Capture the cell that displays the provided text and extract its [x, y] central coordinate. 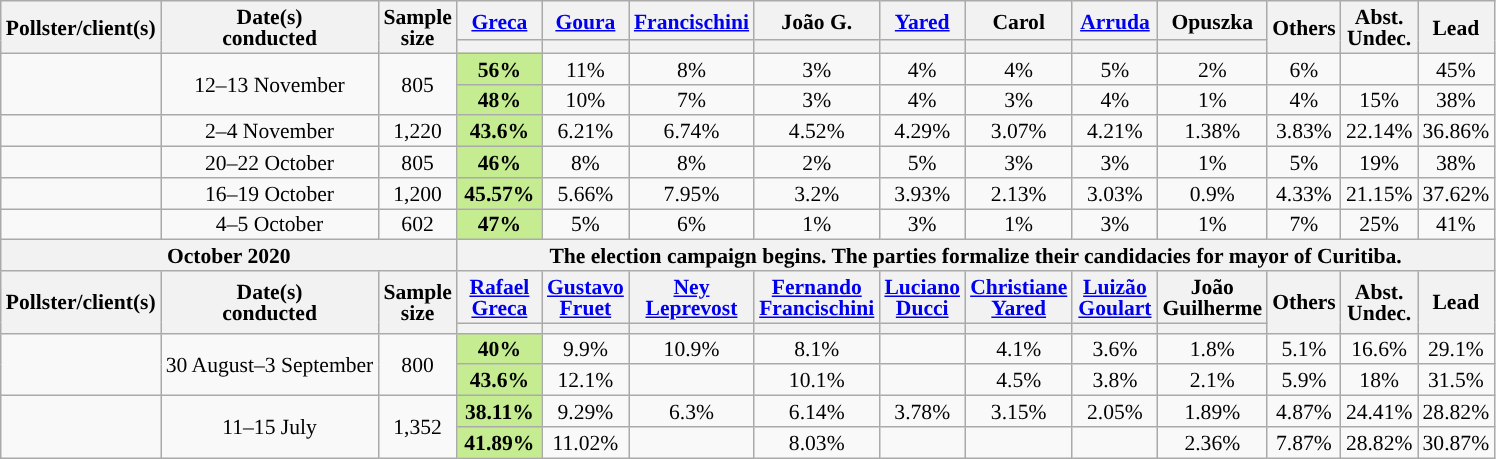
16–19 October [270, 194]
1.8% [1212, 348]
48% [500, 100]
Arruda [1114, 20]
6.74% [692, 132]
41.89% [500, 442]
16.6% [1380, 348]
4.21% [1114, 132]
25% [1380, 224]
31.5% [1456, 380]
7.95% [692, 194]
12–13 November [270, 84]
24.41% [1380, 412]
1.89% [1212, 412]
Fernando Francischini [816, 297]
4.5% [1018, 380]
56% [500, 68]
4.87% [1304, 412]
10.9% [692, 348]
602 [417, 224]
5.66% [586, 194]
11% [586, 68]
João Guilherme [1212, 297]
1,220 [417, 132]
30.87% [1456, 442]
9.29% [586, 412]
18% [1380, 380]
1.38% [1212, 132]
20–22 October [270, 162]
Opuszka [1212, 20]
Christiane Yared [1018, 297]
21.15% [1380, 194]
Greca [500, 20]
3.2% [816, 194]
37.62% [1456, 194]
Carol [1018, 20]
46% [500, 162]
7.87% [1304, 442]
4.1% [1018, 348]
10% [586, 100]
30 August–3 September [270, 364]
Luciano Ducci [922, 297]
29.1% [1456, 348]
3.78% [922, 412]
1,200 [417, 194]
8.1% [816, 348]
3.83% [1304, 132]
4.52% [816, 132]
Rafael Greca [500, 297]
12.1% [586, 380]
38.11% [500, 412]
3.8% [1114, 380]
9.9% [586, 348]
2–4 November [270, 132]
45% [1456, 68]
45.57% [500, 194]
11.02% [586, 442]
800 [417, 364]
The election campaign begins. The parties formalize their candidacies for mayor of Curitiba. [976, 256]
6.21% [586, 132]
1,352 [417, 427]
Goura [586, 20]
Gustavo Fruet [586, 297]
4–5 October [270, 224]
3.15% [1018, 412]
8.03% [816, 442]
October 2020 [229, 256]
2.36% [1212, 442]
15% [1380, 100]
40% [500, 348]
41% [1456, 224]
2.1% [1212, 380]
6.14% [816, 412]
4.33% [1304, 194]
11–15 July [270, 427]
2.05% [1114, 412]
João G. [816, 20]
36.86% [1456, 132]
47% [500, 224]
2.13% [1018, 194]
6.3% [692, 412]
Francischini [692, 20]
10.1% [816, 380]
19% [1380, 162]
3.07% [1018, 132]
Luizão Goulart [1114, 297]
3.6% [1114, 348]
22.14% [1380, 132]
5.9% [1304, 380]
3.93% [922, 194]
3.03% [1114, 194]
5.1% [1304, 348]
0.9% [1212, 194]
Yared [922, 20]
Ney Leprevost [692, 297]
4.29% [922, 132]
